Capture the cell that displays the provided text and extract its (x, y) central coordinate. 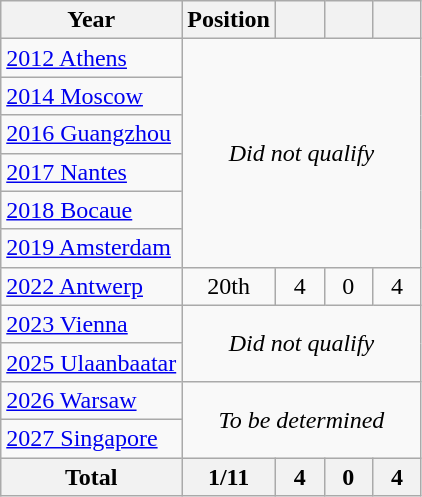
Position (229, 20)
2027 Singapore (92, 438)
2018 Bocaue (92, 210)
Total (92, 477)
2017 Nantes (92, 172)
Year (92, 20)
2016 Guangzhou (92, 134)
2019 Amsterdam (92, 248)
1/11 (229, 477)
2014 Moscow (92, 96)
2023 Vienna (92, 324)
To be determined (302, 419)
2012 Athens (92, 58)
20th (229, 286)
2026 Warsaw (92, 400)
2022 Antwerp (92, 286)
2025 Ulaanbaatar (92, 362)
